Extract the [X, Y] coordinate from the center of the cell holding the provided text.  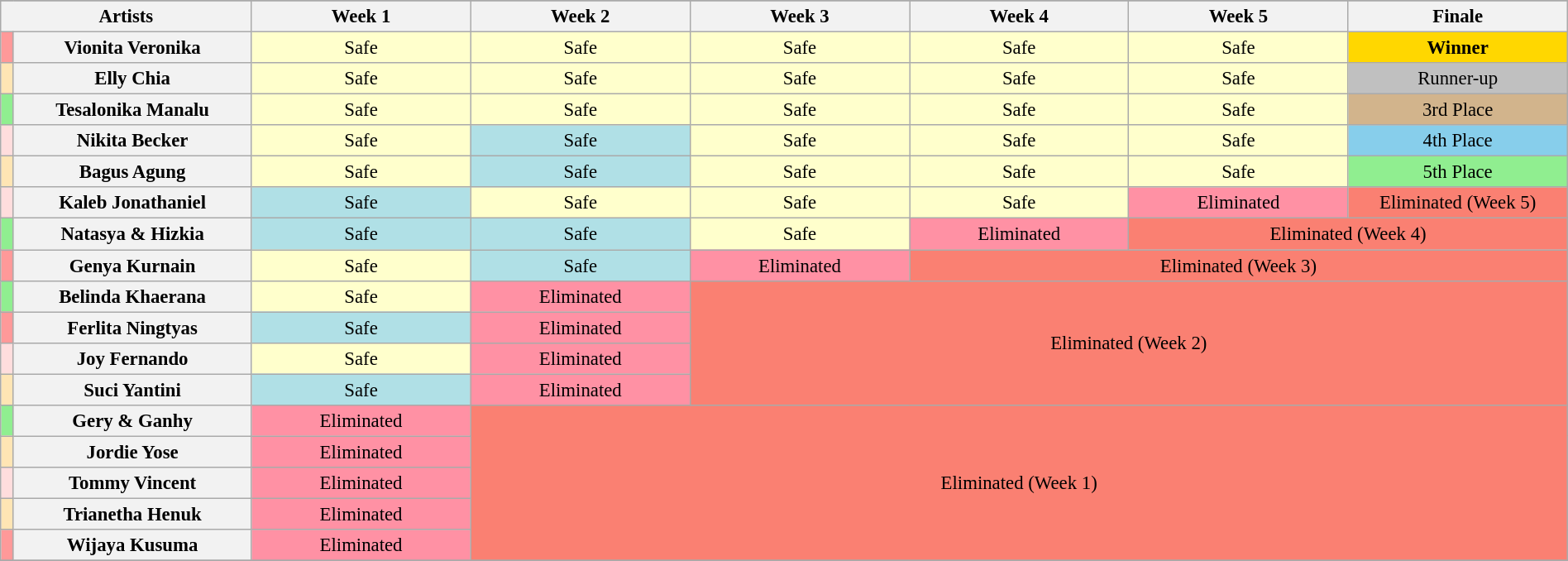
Genya Kurnain [132, 266]
Eliminated (Week 4) [1348, 234]
Finale [1457, 17]
Eliminated (Week 5) [1457, 203]
Nikita Becker [132, 141]
Eliminated (Week 2) [1128, 343]
3rd Place [1457, 110]
Elly Chia [132, 79]
Week 4 [1019, 17]
Suci Yantini [132, 390]
Gery & Ganhy [132, 421]
Winner [1457, 48]
Tesalonika Manalu [132, 110]
Joy Fernando [132, 358]
Belinda Khaerana [132, 296]
Week 3 [799, 17]
Runner-up [1457, 79]
Wijaya Kusuma [132, 545]
Trianetha Henuk [132, 514]
Natasya & Hizkia [132, 234]
Tommy Vincent [132, 483]
Eliminated (Week 3) [1239, 266]
Ferlita Ningtyas [132, 328]
Artists [126, 17]
5th Place [1457, 172]
4th Place [1457, 141]
Week 5 [1239, 17]
Bagus Agung [132, 172]
Eliminated (Week 1) [1019, 483]
Week 1 [361, 17]
Week 2 [581, 17]
Jordie Yose [132, 452]
Vionita Veronika [132, 48]
Kaleb Jonathaniel [132, 203]
